Scan for the cell matching the given text and deliver its (X, Y) coordinate at center. 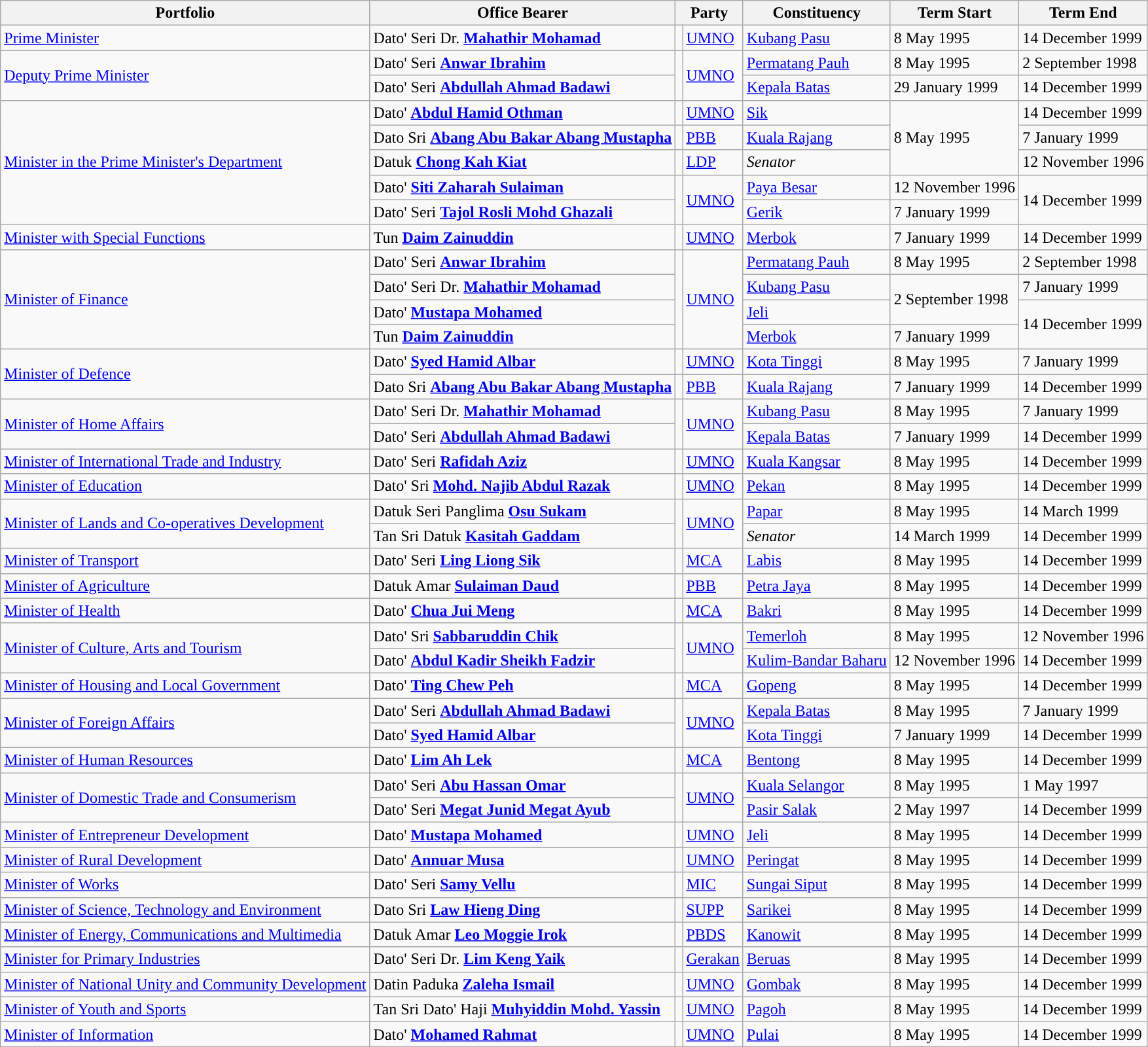
Dato' Seri Abu Hassan Omar (522, 785)
MIC (713, 885)
Minister of Human Resources (185, 760)
Tan Sri Datuk Kasitah Gaddam (522, 536)
Party (709, 13)
2 May 1997 (954, 810)
Dato' Lim Ah Lek (522, 760)
Papar (817, 511)
1 May 1997 (1083, 785)
Datuk Amar Leo Moggie Irok (522, 934)
Datuk Amar Sulaiman Daud (522, 586)
Labis (817, 561)
Minister of Lands and Co-operatives Development (185, 523)
Dato' Seri Samy Vellu (522, 885)
Dato' Seri Megat Junid Megat Ayub (522, 810)
Minister of Works (185, 885)
Minister of Health (185, 611)
Portfolio (185, 13)
Beruas (817, 959)
Peringat (817, 860)
Pekan (817, 486)
Constituency (817, 13)
Dato' Seri Ling Liong Sik (522, 561)
Dato' Seri Rafidah Aziz (522, 461)
Kanowit (817, 934)
Term Start (954, 13)
Bentong (817, 760)
LDP (713, 162)
Dato' Ting Chew Peh (522, 685)
Dato' Mohamed Rahmat (522, 1034)
Minister of Agriculture (185, 586)
Temerloh (817, 635)
Prime Minister (185, 38)
Term End (1083, 13)
Minister of Entrepreneur Development (185, 835)
Office Bearer (522, 13)
Minister of Information (185, 1034)
Kulim-Bandar Baharu (817, 660)
SUPP (713, 910)
Sungai Siput (817, 885)
Dato' Abdul Kadir Sheikh Fadzir (522, 660)
Minister in the Prime Minister's Department (185, 162)
Kuala Selangor (817, 785)
Kuala Kangsar (817, 461)
Minister of Science, Technology and Environment (185, 910)
Gerik (817, 212)
Deputy Prime Minister (185, 75)
Pasir Salak (817, 810)
Petra Jaya (817, 586)
Dato Sri Law Hieng Ding (522, 910)
Minister of Energy, Communications and Multimedia (185, 934)
Minister of Home Affairs (185, 424)
Minister of Culture, Arts and Tourism (185, 648)
Dato' Siti Zaharah Sulaiman (522, 187)
Dato' Chua Jui Meng (522, 611)
Minister of Foreign Affairs (185, 722)
Pagoh (817, 1009)
Paya Besar (817, 187)
Minister of Rural Development (185, 860)
Minister of Domestic Trade and Consumerism (185, 798)
Dato' Annuar Musa (522, 860)
Minister of Defence (185, 374)
Minister of Finance (185, 299)
Dato' Abdul Hamid Othman (522, 113)
Bakri (817, 611)
29 January 1999 (954, 88)
Minister of Transport (185, 561)
Datin Paduka Zaleha Ismail (522, 984)
Pulai (817, 1034)
Tan Sri Dato' Haji Muhyiddin Mohd. Yassin (522, 1009)
Dato' Seri Tajol Rosli Mohd Ghazali (522, 212)
PBDS (713, 934)
Minister of Education (185, 486)
Sik (817, 113)
Gerakan (713, 959)
Datuk Chong Kah Kiat (522, 162)
Minister of International Trade and Industry (185, 461)
Dato' Seri Dr. Lim Keng Yaik (522, 959)
Minister with Special Functions (185, 237)
Gombak (817, 984)
Dato' Sri Sabbaruddin Chik (522, 635)
Datuk Seri Panglima Osu Sukam (522, 511)
Minister of Housing and Local Government (185, 685)
Minister of Youth and Sports (185, 1009)
Minister for Primary Industries (185, 959)
Dato' Sri Mohd. Najib Abdul Razak (522, 486)
Minister of National Unity and Community Development (185, 984)
Sarikei (817, 910)
Gopeng (817, 685)
